Return the [x, y] coordinate for the center point of the cell that contains the specified text.  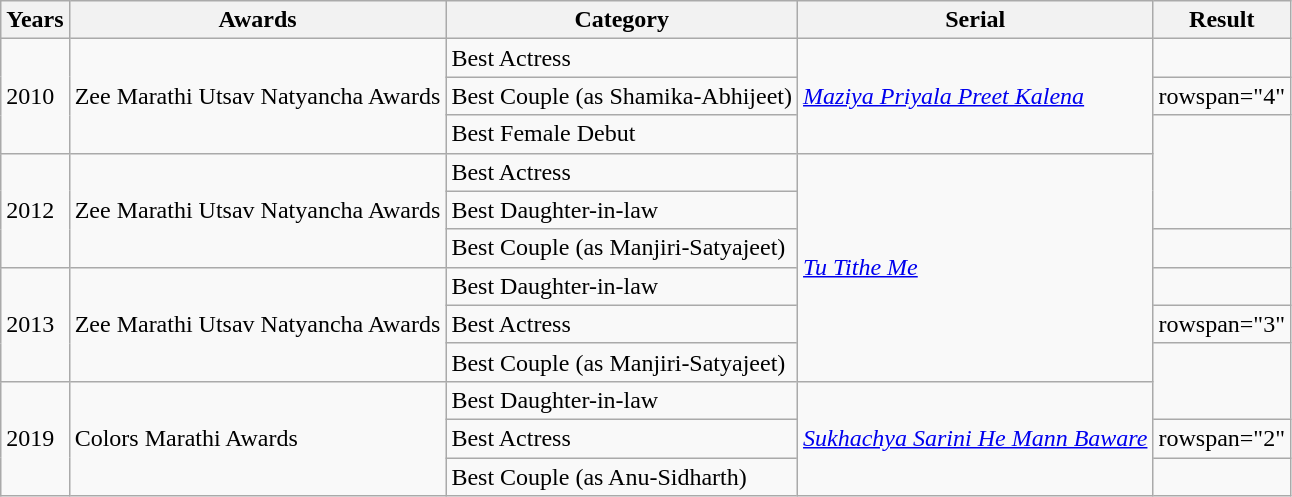
Best Couple (as Anu-Sidharth) [622, 477]
Awards [258, 20]
rowspan="3" [1222, 324]
Years [35, 20]
Category [622, 20]
Sukhachya Sarini He Mann Baware [976, 438]
Colors Marathi Awards [258, 438]
rowspan="4" [1222, 96]
Best Female Debut [622, 134]
Best Couple (as Shamika-Abhijeet) [622, 96]
2019 [35, 438]
Tu Tithe Me [976, 267]
2010 [35, 96]
rowspan="2" [1222, 438]
Result [1222, 20]
Maziya Priyala Preet Kalena [976, 96]
2012 [35, 210]
2013 [35, 324]
Serial [976, 20]
